Find where the given text appears and provide that cell's center as [x, y] coordinate. 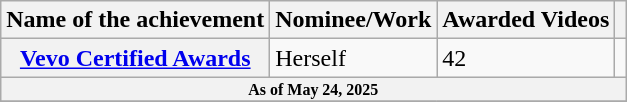
42 [526, 58]
Vevo Certified Awards [136, 58]
Herself [354, 58]
Awarded Videos [526, 20]
Name of the achievement [136, 20]
Nominee/Work [354, 20]
As of May 24, 2025 [314, 89]
